Capture the cell that displays the provided text and extract its [X, Y] central coordinate. 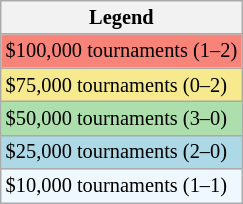
Legend [122, 17]
$25,000 tournaments (2–0) [122, 152]
$100,000 tournaments (1–2) [122, 51]
$50,000 tournaments (3–0) [122, 118]
$75,000 tournaments (0–2) [122, 85]
$10,000 tournaments (1–1) [122, 186]
